Return the (X, Y) coordinate for the center point of the cell that contains the specified text.  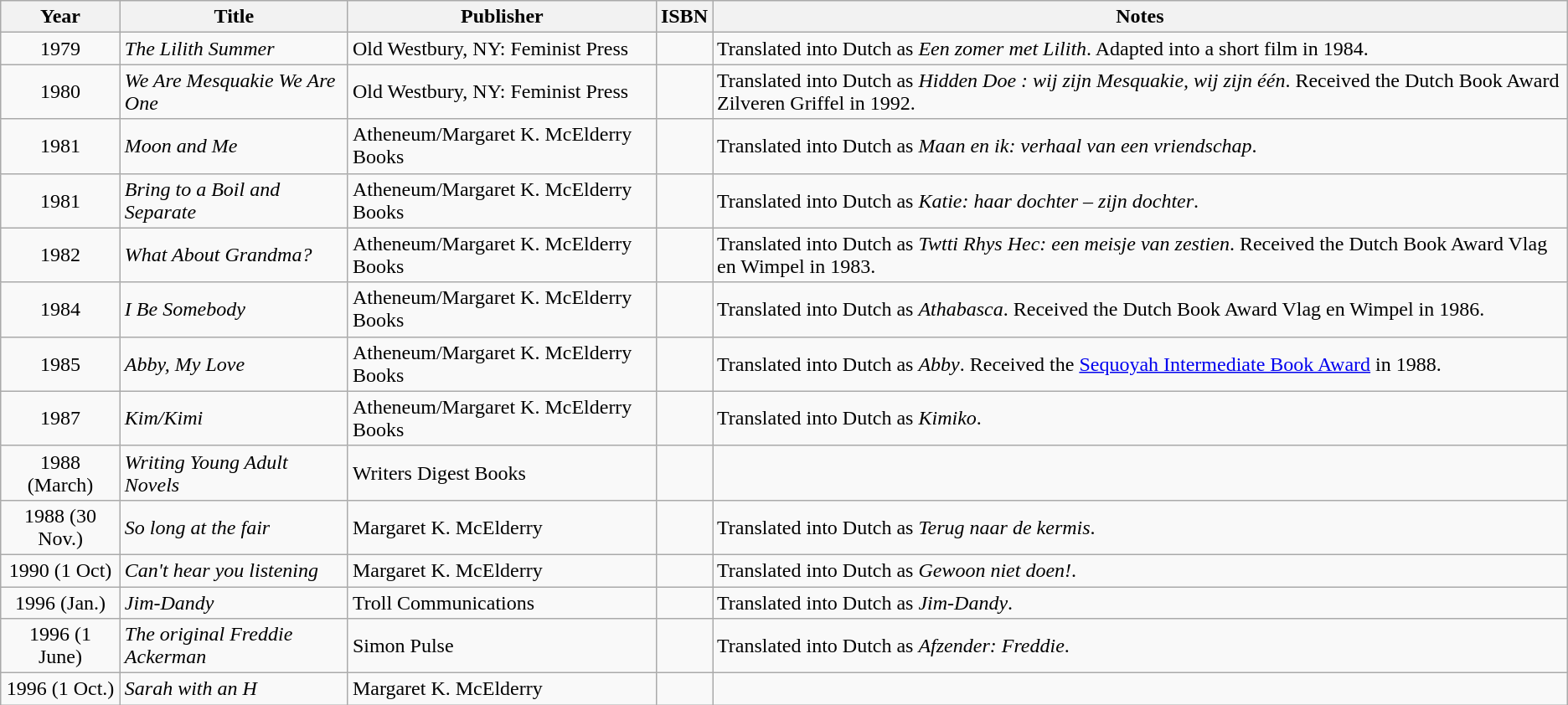
Translated into Dutch as Katie: haar dochter – zijn dochter. (1139, 201)
Simon Pulse (502, 646)
1996 (Jan.) (60, 602)
I Be Somebody (234, 310)
Moon and Me (234, 146)
Translated into Dutch as Twtti Rhys Hec: een meisje van zestien. Received the Dutch Book Award Vlag en Wimpel in 1983. (1139, 255)
Bring to a Boil and Separate (234, 201)
1982 (60, 255)
Translated into Dutch as Maan en ik: verhaal van een vriendschap. (1139, 146)
1979 (60, 49)
1985 (60, 363)
Translated into Dutch as Jim-Dandy. (1139, 602)
1987 (60, 419)
Sarah with an H (234, 689)
Translated into Dutch as Athabasca. Received the Dutch Book Award Vlag en Wimpel in 1986. (1139, 310)
Year (60, 17)
1984 (60, 310)
Abby, My Love (234, 363)
Translated into Dutch as Kimiko. (1139, 419)
Translated into Dutch as Abby. Received the Sequoyah Intermediate Book Award in 1988. (1139, 363)
Kim/Kimi (234, 419)
Troll Communications (502, 602)
1980 (60, 92)
1996 (1 Oct.) (60, 689)
Translated into Dutch as Gewoon niet doen!. (1139, 570)
The original Freddie Ackerman (234, 646)
Writing Young Adult Novels (234, 472)
We Are Mesquakie We Are One (234, 92)
Can't hear you listening (234, 570)
ISBN (683, 17)
1988 (30 Nov.) (60, 527)
Translated into Dutch as Afzender: Freddie. (1139, 646)
So long at the fair (234, 527)
1988 (March) (60, 472)
1996 (1 June) (60, 646)
Writers Digest Books (502, 472)
Jim-Dandy (234, 602)
Translated into Dutch as Terug naar de kermis. (1139, 527)
Notes (1139, 17)
What About Grandma? (234, 255)
The Lilith Summer (234, 49)
Publisher (502, 17)
Translated into Dutch as Een zomer met Lilith. Adapted into a short film in 1984. (1139, 49)
1990 (1 Oct) (60, 570)
Translated into Dutch as Hidden Doe : wij zijn Mesquakie, wij zijn één. Received the Dutch Book Award Zilveren Griffel in 1992. (1139, 92)
Title (234, 17)
